Extract the [X, Y] coordinate from the center of the cell holding the provided text.  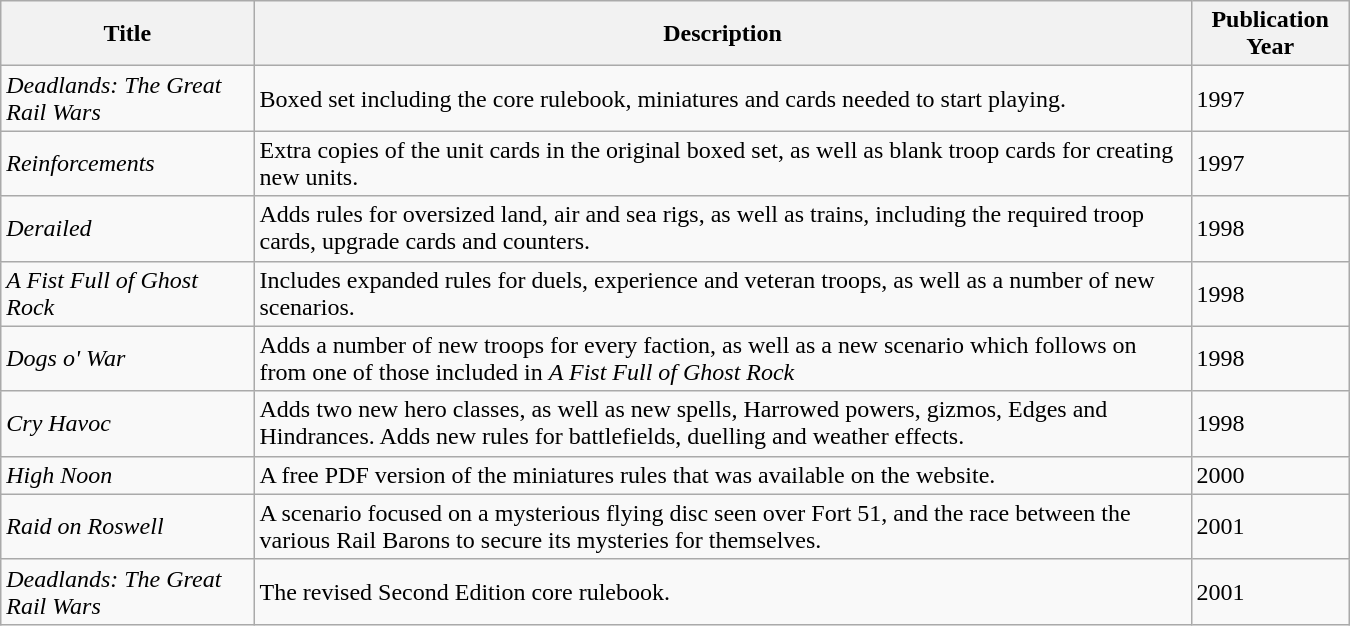
High Noon [128, 475]
Derailed [128, 228]
Dogs o' War [128, 358]
Adds a number of new troops for every faction, as well as a new scenario which follows on from one of those included in A Fist Full of Ghost Rock [722, 358]
Reinforcements [128, 164]
A Fist Full of Ghost Rock [128, 294]
Includes expanded rules for duels, experience and veteran troops, as well as a number of new scenarios. [722, 294]
Description [722, 34]
Publication Year [1270, 34]
Boxed set including the core rulebook, miniatures and cards needed to start playing. [722, 98]
The revised Second Edition core rulebook. [722, 592]
Extra copies of the unit cards in the original boxed set, as well as blank troop cards for creating new units. [722, 164]
A free PDF version of the miniatures rules that was available on the website. [722, 475]
2000 [1270, 475]
Raid on Roswell [128, 526]
Cry Havoc [128, 424]
Title [128, 34]
Adds rules for oversized land, air and sea rigs, as well as trains, including the required troop cards, upgrade cards and counters. [722, 228]
